Pinpoint the cell where the given text exists, returning its (X, Y) midpoint coordinate. 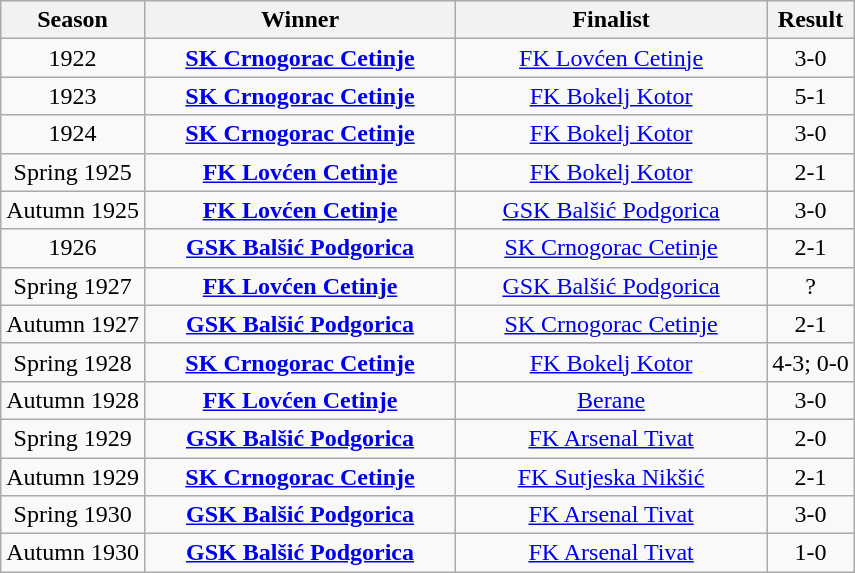
Finalist (612, 20)
Spring 1927 (73, 286)
Spring 1925 (73, 172)
? (811, 286)
Autumn 1927 (73, 324)
1-0 (811, 553)
Autumn 1929 (73, 477)
Winner (300, 20)
Autumn 1925 (73, 210)
1926 (73, 248)
Spring 1929 (73, 438)
Autumn 1930 (73, 553)
Season (73, 20)
4-3; 0-0 (811, 362)
Result (811, 20)
2-0 (811, 438)
Spring 1928 (73, 362)
FK Sutjeska Nikšić (612, 477)
Berane (612, 400)
Spring 1930 (73, 515)
1924 (73, 134)
Autumn 1928 (73, 400)
1923 (73, 96)
5-1 (811, 96)
1922 (73, 58)
